Extract the (X, Y) coordinate from the center of the cell holding the provided text.  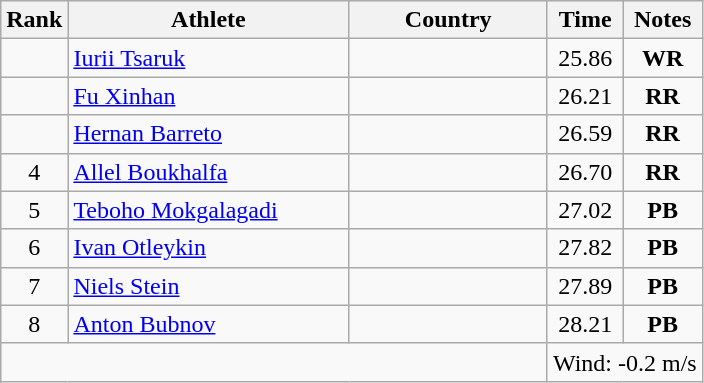
28.21 (584, 324)
27.89 (584, 286)
7 (34, 286)
Iurii Tsaruk (208, 58)
Niels Stein (208, 286)
Time (584, 20)
27.82 (584, 248)
Fu Xinhan (208, 96)
5 (34, 210)
WR (662, 58)
Wind: -0.2 m/s (624, 362)
27.02 (584, 210)
Hernan Barreto (208, 134)
6 (34, 248)
Notes (662, 20)
Rank (34, 20)
Teboho Mokgalagadi (208, 210)
4 (34, 172)
Ivan Otleykin (208, 248)
25.86 (584, 58)
Country (448, 20)
Allel Boukhalfa (208, 172)
Athlete (208, 20)
26.70 (584, 172)
Anton Bubnov (208, 324)
8 (34, 324)
26.21 (584, 96)
26.59 (584, 134)
